Locate the cell with the specified text and output its [X, Y] center coordinate. 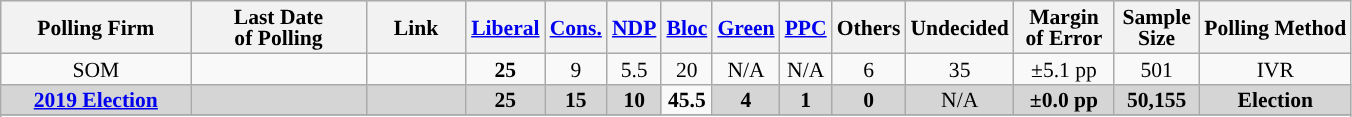
6 [869, 68]
Liberal [505, 27]
9 [576, 68]
Cons. [576, 27]
Polling Firm [96, 27]
2019 Election [96, 100]
Last Dateof Polling [278, 27]
±5.1 pp [1064, 68]
Election [1275, 100]
50,155 [1156, 100]
10 [634, 100]
15 [576, 100]
5.5 [634, 68]
Link [416, 27]
Bloc [686, 27]
35 [959, 68]
4 [746, 100]
PPC [806, 27]
±0.0 pp [1064, 100]
Polling Method [1275, 27]
45.5 [686, 100]
1 [806, 100]
SampleSize [1156, 27]
SOM [96, 68]
Green [746, 27]
Marginof Error [1064, 27]
501 [1156, 68]
Undecided [959, 27]
IVR [1275, 68]
NDP [634, 27]
0 [869, 100]
Others [869, 27]
20 [686, 68]
